Pinpoint the cell where the given text exists, returning its (X, Y) midpoint coordinate. 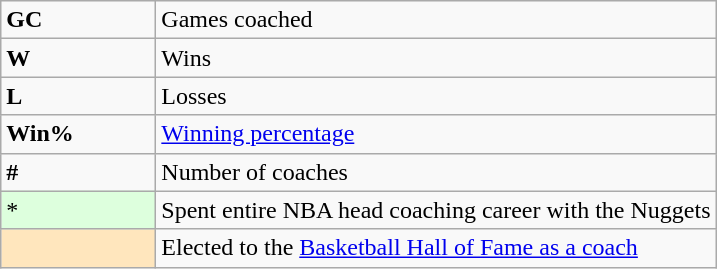
Wins (436, 58)
Elected to the Basketball Hall of Fame as a coach (436, 248)
# (78, 172)
L (78, 96)
Winning percentage (436, 134)
Losses (436, 96)
Number of coaches (436, 172)
Spent entire NBA head coaching career with the Nuggets (436, 210)
W (78, 58)
Win% (78, 134)
* (78, 210)
GC (78, 20)
Games coached (436, 20)
